Identify which cell holds the provided text, then report its [X, Y] central coordinate. 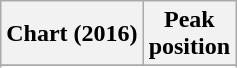
Chart (2016) [72, 34]
Peakposition [189, 34]
